Search for the cell housing the specified text and yield its (x, y) center coordinate. 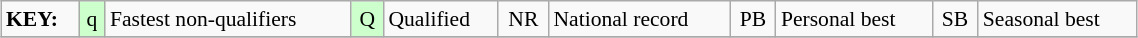
q (92, 19)
Seasonal best (1058, 19)
Fastest non-qualifiers (228, 19)
NR (523, 19)
PB (753, 19)
KEY: (40, 19)
SB (955, 19)
Q (367, 19)
National record (639, 19)
Personal best (854, 19)
Qualified (440, 19)
